Scan for the cell matching the given text and deliver its [x, y] coordinate at center. 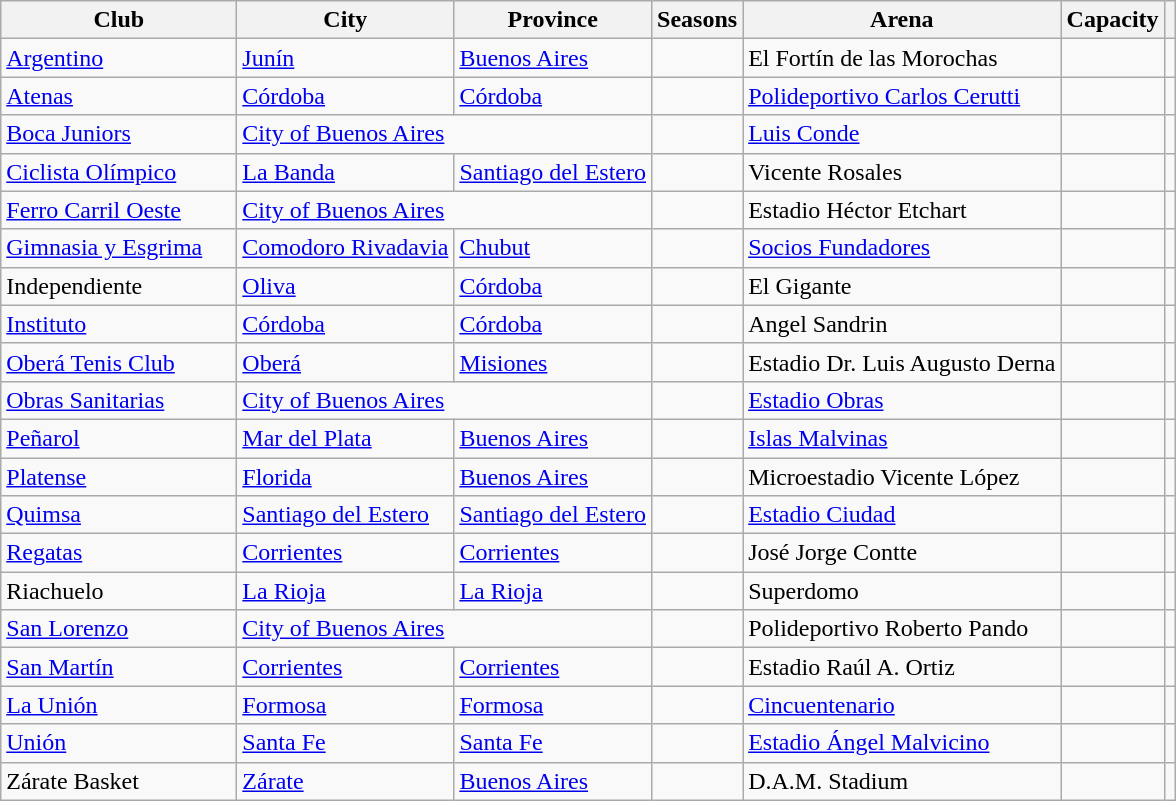
Superdomo [902, 591]
Unión [119, 743]
Estadio Dr. Luis Augusto Derna [902, 362]
City [346, 20]
Regatas [119, 553]
D.A.M. Stadium [902, 781]
Capacity [1112, 20]
Estadio Ciudad [902, 515]
Club [119, 20]
Polideportivo Carlos Cerutti [902, 96]
Instituto [119, 324]
Platense [119, 477]
Ciclista Olímpico [119, 172]
Misiones [553, 362]
Junín [346, 58]
Mar del Plata [346, 438]
Independiente [119, 286]
Zárate Basket [119, 781]
Polideportivo Roberto Pando [902, 629]
Province [553, 20]
Ferro Carril Oeste [119, 210]
Luis Conde [902, 134]
Cincuentenario [902, 705]
San Lorenzo [119, 629]
Boca Juniors [119, 134]
Chubut [553, 248]
Argentino [119, 58]
Arena [902, 20]
Socios Fundadores [902, 248]
Microestadio Vicente López [902, 477]
El Gigante [902, 286]
Peñarol [119, 438]
Oberá [346, 362]
Comodoro Rivadavia [346, 248]
Estadio Obras [902, 400]
Zárate [346, 781]
Riachuelo [119, 591]
Gimnasia y Esgrima [119, 248]
El Fortín de las Morochas [902, 58]
Estadio Héctor Etchart [902, 210]
José Jorge Contte [902, 553]
Obras Sanitarias [119, 400]
Florida [346, 477]
Quimsa [119, 515]
Atenas [119, 96]
Vicente Rosales [902, 172]
Angel Sandrin [902, 324]
Oberá Tenis Club [119, 362]
San Martín [119, 667]
Islas Malvinas [902, 438]
Oliva [346, 286]
Seasons [698, 20]
Estadio Ángel Malvicino [902, 743]
La Banda [346, 172]
La Unión [119, 705]
Estadio Raúl A. Ortiz [902, 667]
